Search for the cell housing the specified text and yield its [x, y] center coordinate. 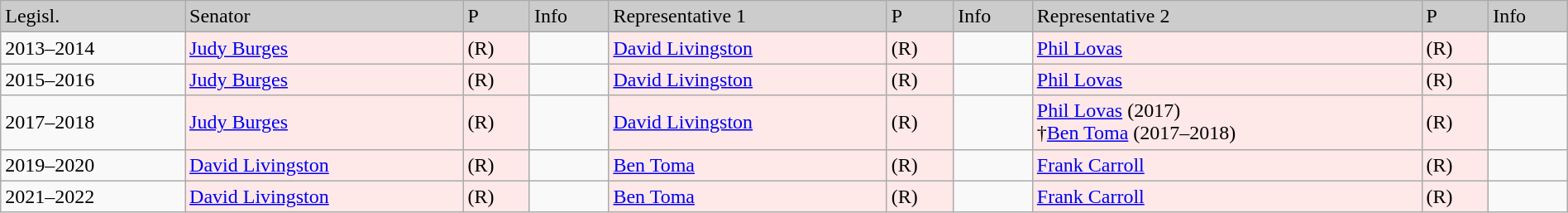
2015–2016 [93, 80]
Senator [324, 17]
Representative 1 [748, 17]
2019–2020 [93, 165]
Phil Lovas (2017) †Ben Toma (2017–2018) [1227, 123]
Representative 2 [1227, 17]
2013–2014 [93, 48]
2017–2018 [93, 123]
Legisl. [93, 17]
2021–2022 [93, 196]
